Search for the cell housing the specified text and yield its [x, y] center coordinate. 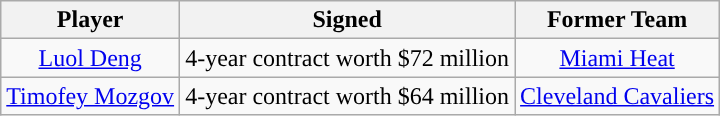
4-year contract worth $72 million [348, 58]
Cleveland Cavaliers [618, 96]
Miami Heat [618, 58]
Timofey Mozgov [90, 96]
Player [90, 20]
Signed [348, 20]
Luol Deng [90, 58]
Former Team [618, 20]
4-year contract worth $64 million [348, 96]
